Output the [X, Y] coordinate of the center of the cell containing the given text.  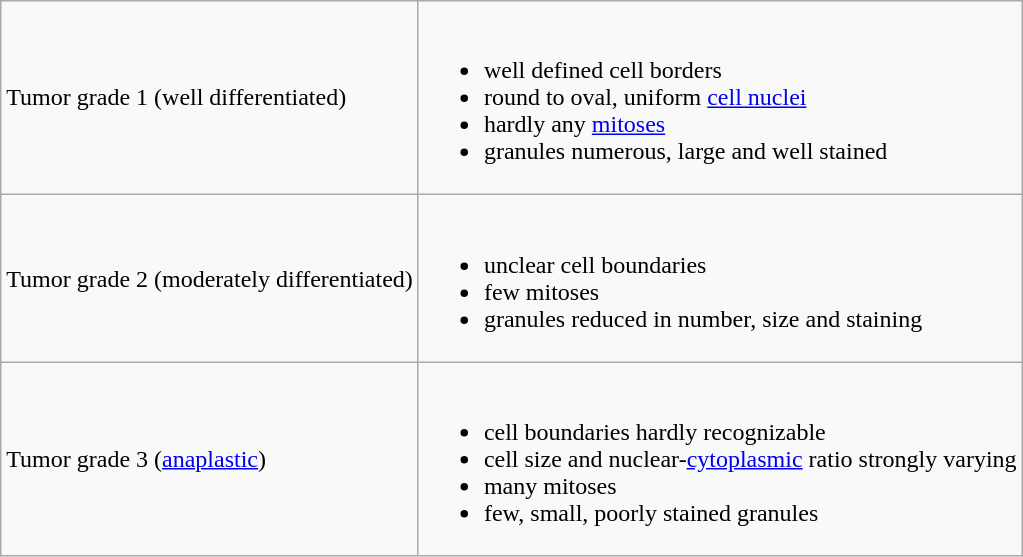
Tumor grade 3 (anaplastic) [210, 459]
Tumor grade 1 (well differentiated) [210, 98]
cell boundaries hardly recognizablecell size and nuclear-cytoplasmic ratio strongly varyingmany mitosesfew, small, poorly stained granules [720, 459]
well defined cell bordersround to oval, uniform cell nucleihardly any mitosesgranules numerous, large and well stained [720, 98]
Tumor grade 2 (moderately differentiated) [210, 278]
unclear cell boundariesfew mitosesgranules reduced in number, size and staining [720, 278]
